Capture the cell that displays the provided text and extract its (x, y) central coordinate. 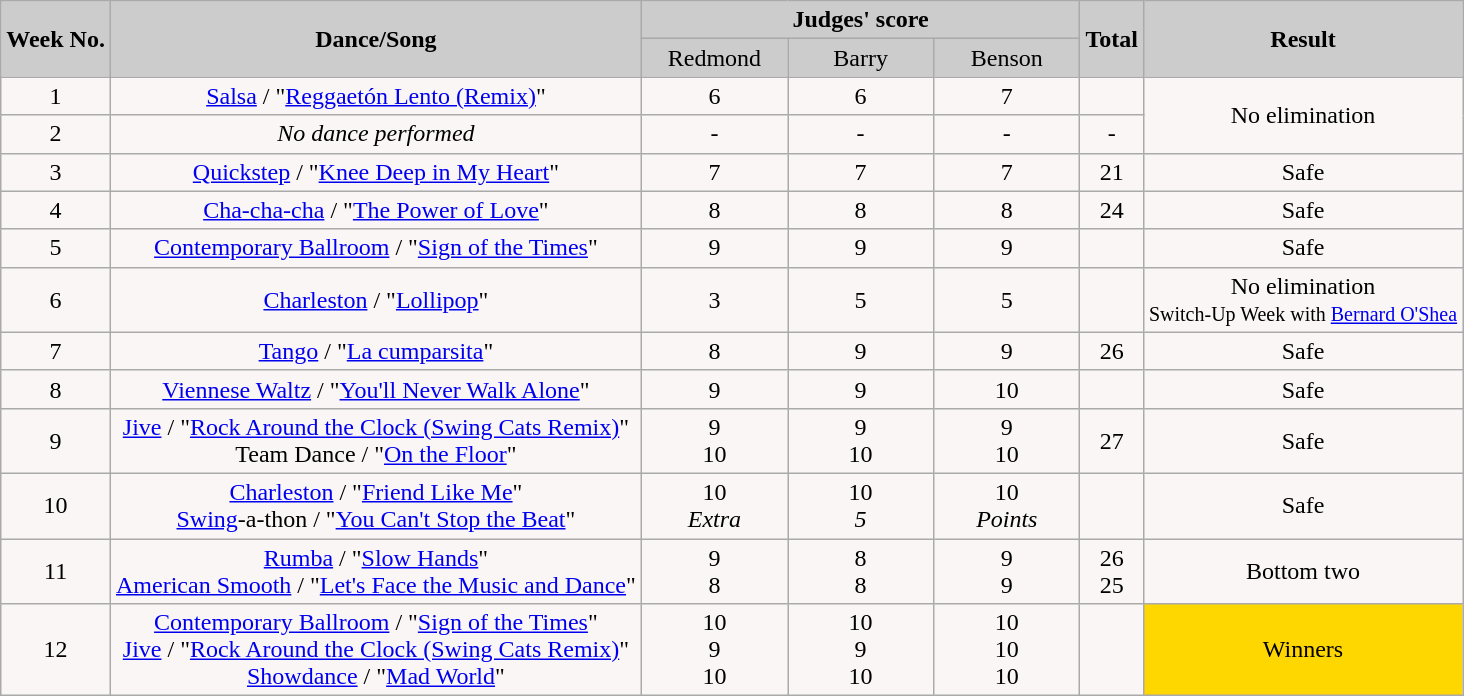
Charleston / "Lollipop" (376, 300)
Salsa / "Reggaetón Lento (Remix)" (376, 96)
No eliminationSwitch-Up Week with Bernard O'Shea (1302, 300)
98 (714, 570)
26 (1112, 351)
12 (56, 650)
Viennese Waltz / "You'll Never Walk Alone" (376, 389)
Rumba / "Slow Hands"American Smooth / "Let's Face the Music and Dance" (376, 570)
Tango / "La cumparsita" (376, 351)
Result (1302, 39)
Barry (861, 58)
Judges' score (860, 20)
99 (1007, 570)
Contemporary Ballroom / "Sign of the Times" (376, 248)
105 (861, 506)
10Extra (714, 506)
4 (56, 210)
Charleston / "Friend Like Me"Swing-a-thon / "You Can't Stop the Beat" (376, 506)
Quickstep / "Knee Deep in My Heart" (376, 172)
Total (1112, 39)
No elimination (1302, 115)
Contemporary Ballroom / "Sign of the Times"Jive / "Rock Around the Clock (Swing Cats Remix)"Showdance / "Mad World" (376, 650)
Cha-cha-cha / "The Power of Love" (376, 210)
2625 (1112, 570)
101010 (1007, 650)
No dance performed (376, 134)
Week No. (56, 39)
88 (861, 570)
10Points (1007, 506)
Benson (1007, 58)
2 (56, 134)
21 (1112, 172)
1 (56, 96)
11 (56, 570)
27 (1112, 440)
Jive / "Rock Around the Clock (Swing Cats Remix)"Team Dance / "On the Floor" (376, 440)
Dance/Song (376, 39)
24 (1112, 210)
Bottom two (1302, 570)
Redmond (714, 58)
Winners (1302, 650)
